Detect which cell encompasses the target text, then output its [x, y] center coordinate. 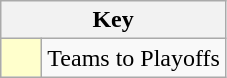
Teams to Playoffs [134, 58]
Key [114, 20]
